Capture the cell that displays the provided text and extract its [X, Y] central coordinate. 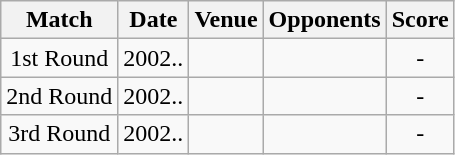
1st Round [60, 58]
2nd Round [60, 96]
Venue [226, 20]
Match [60, 20]
Opponents [324, 20]
Score [420, 20]
3rd Round [60, 134]
Date [154, 20]
